Output the [x, y] coordinate of the center of the cell containing the given text.  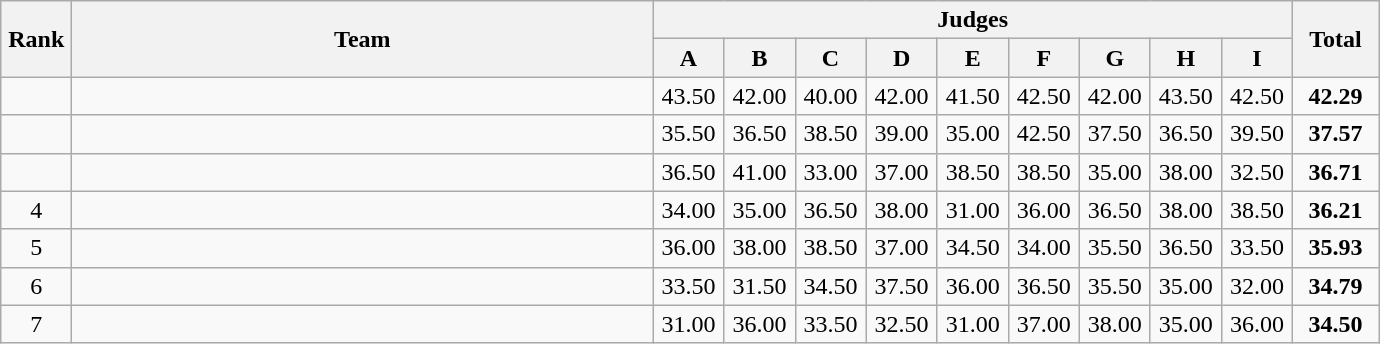
36.21 [1335, 210]
35.93 [1335, 248]
E [972, 58]
7 [36, 324]
37.57 [1335, 134]
F [1044, 58]
36.71 [1335, 172]
Team [362, 39]
C [830, 58]
H [1186, 58]
Rank [36, 39]
Judges [973, 20]
A [688, 58]
5 [36, 248]
41.50 [972, 96]
40.00 [830, 96]
B [760, 58]
32.00 [1256, 286]
Total [1335, 39]
31.50 [760, 286]
42.29 [1335, 96]
I [1256, 58]
33.00 [830, 172]
6 [36, 286]
4 [36, 210]
39.50 [1256, 134]
41.00 [760, 172]
34.79 [1335, 286]
G [1114, 58]
D [902, 58]
39.00 [902, 134]
